Output the [x, y] coordinate of the center of the cell containing the given text.  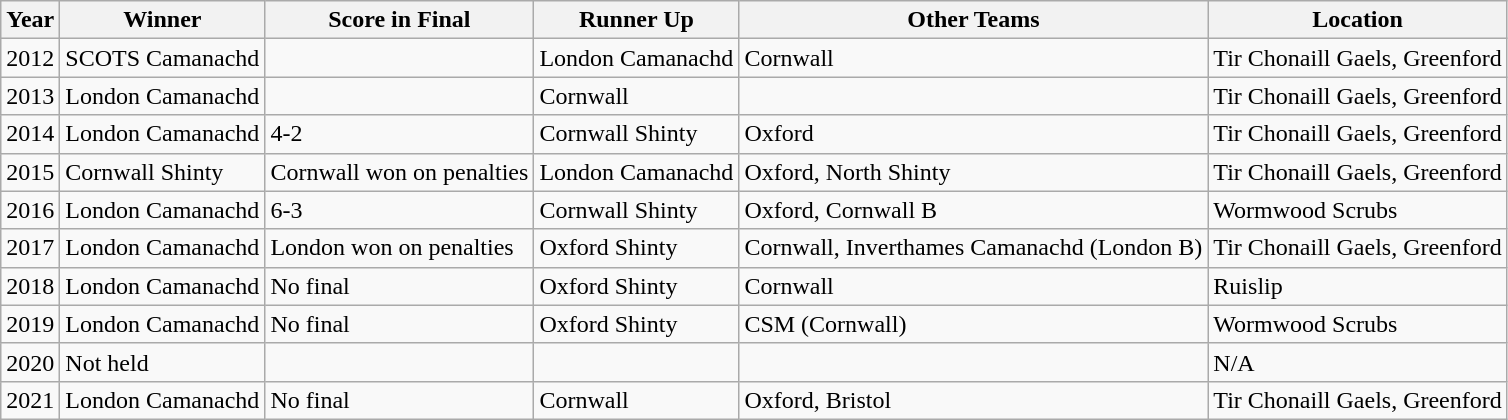
CSM (Cornwall) [974, 324]
Ruislip [1358, 286]
2016 [30, 210]
SCOTS Camanachd [162, 58]
Winner [162, 20]
N/A [1358, 362]
Oxford, North Shinty [974, 172]
2020 [30, 362]
2015 [30, 172]
Location [1358, 20]
Year [30, 20]
2012 [30, 58]
Runner Up [636, 20]
2017 [30, 248]
2013 [30, 96]
4-2 [400, 134]
2021 [30, 400]
Cornwall won on penalties [400, 172]
2018 [30, 286]
Oxford, Bristol [974, 400]
6-3 [400, 210]
Oxford, Cornwall B [974, 210]
Not held [162, 362]
2014 [30, 134]
Other Teams [974, 20]
Oxford [974, 134]
London won on penalties [400, 248]
Score in Final [400, 20]
Cornwall, Inverthames Camanachd (London B) [974, 248]
2019 [30, 324]
